Return the [X, Y] coordinate for the center point of the cell that contains the specified text.  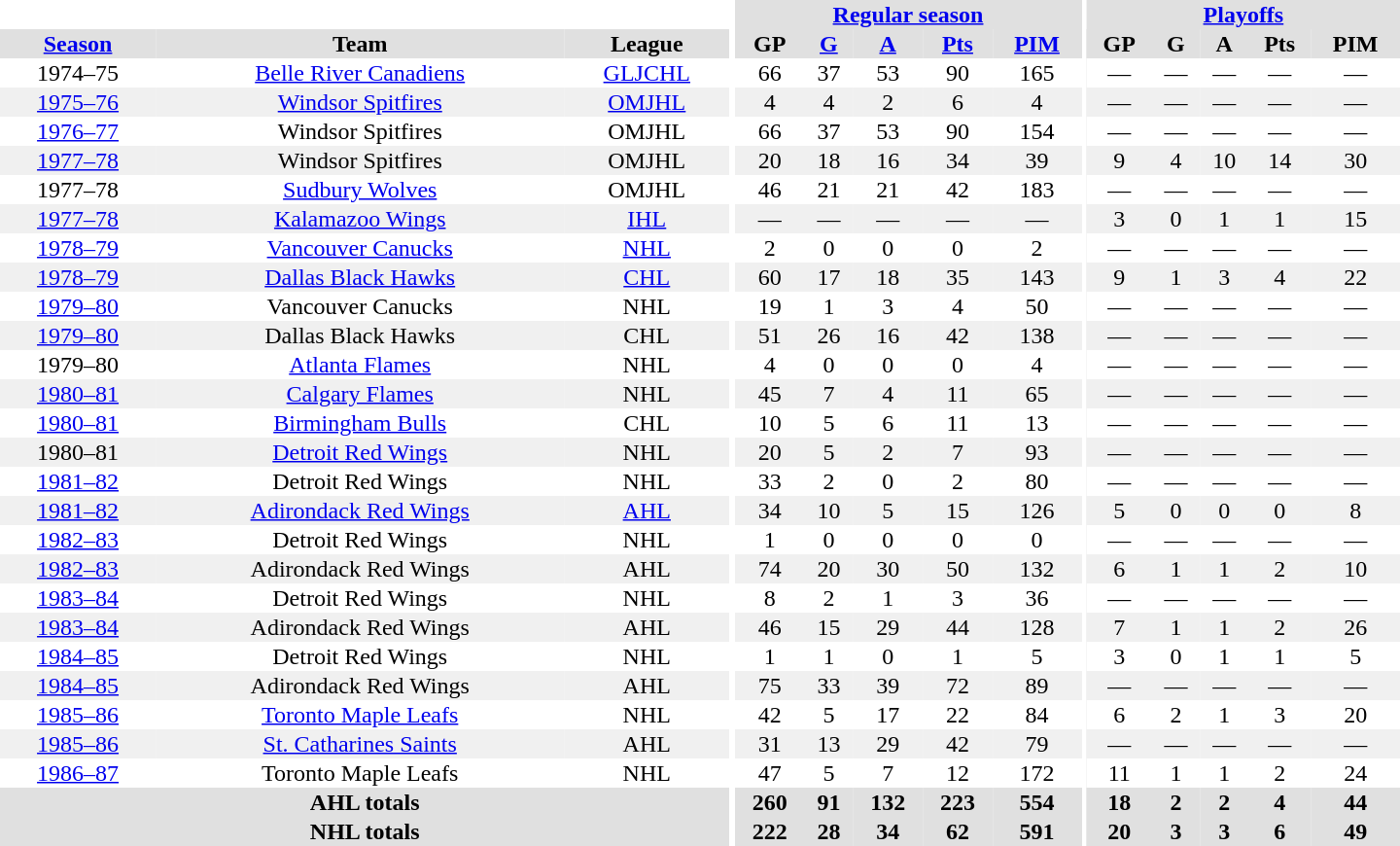
31 [770, 744]
65 [1036, 394]
222 [770, 831]
35 [958, 277]
12 [958, 773]
1976–77 [78, 131]
GLJCHL [647, 73]
19 [770, 306]
165 [1036, 73]
45 [770, 394]
Birmingham Bulls [360, 423]
91 [829, 802]
Sudbury Wolves [360, 190]
36 [1036, 598]
Playoffs [1243, 15]
84 [1036, 715]
62 [958, 831]
1974–75 [78, 73]
49 [1355, 831]
Team [360, 44]
138 [1036, 335]
24 [1355, 773]
154 [1036, 131]
172 [1036, 773]
74 [770, 569]
Calgary Flames [360, 394]
Season [78, 44]
260 [770, 802]
223 [958, 802]
60 [770, 277]
14 [1279, 160]
183 [1036, 190]
72 [958, 686]
128 [1036, 627]
591 [1036, 831]
51 [770, 335]
IHL [647, 219]
1986–87 [78, 773]
143 [1036, 277]
Atlanta Flames [360, 365]
47 [770, 773]
79 [1036, 744]
554 [1036, 802]
80 [1036, 481]
89 [1036, 686]
AHL totals [365, 802]
League [647, 44]
126 [1036, 511]
NHL totals [365, 831]
St. Catharines Saints [360, 744]
Kalamazoo Wings [360, 219]
1975–76 [78, 102]
93 [1036, 452]
Belle River Canadiens [360, 73]
28 [829, 831]
75 [770, 686]
Regular season [908, 15]
